Return [x, y] of the center of cell containing provided text 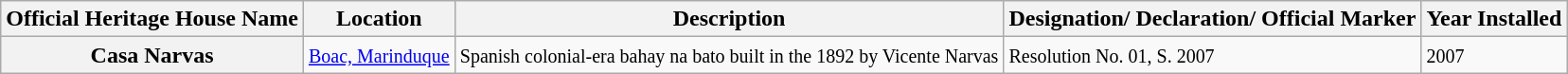
Designation/ Declaration/ Official Marker [1212, 19]
Description [729, 19]
Year Installed [1494, 19]
Resolution No. 01, S. 2007 [1212, 55]
Location [379, 19]
2007 [1494, 55]
Official Heritage House Name [152, 19]
Boac, Marinduque [379, 55]
Casa Narvas [152, 55]
Spanish colonial-era bahay na bato built in the 1892 by Vicente Narvas [729, 55]
